Pinpoint the cell where the given text exists, returning its (x, y) midpoint coordinate. 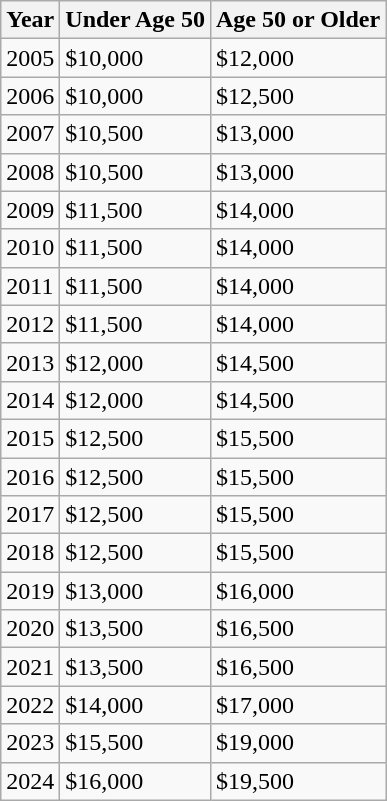
2021 (30, 667)
2008 (30, 172)
$17,000 (298, 705)
2010 (30, 248)
Under Age 50 (136, 20)
2009 (30, 210)
2019 (30, 591)
2018 (30, 553)
$19,500 (298, 781)
2013 (30, 362)
2017 (30, 515)
2005 (30, 58)
2015 (30, 438)
2023 (30, 743)
2022 (30, 705)
2014 (30, 400)
2020 (30, 629)
Age 50 or Older (298, 20)
2006 (30, 96)
2011 (30, 286)
Year (30, 20)
$19,000 (298, 743)
2016 (30, 477)
2007 (30, 134)
2012 (30, 324)
2024 (30, 781)
